Detect which cell encompasses the target text, then output its [X, Y] center coordinate. 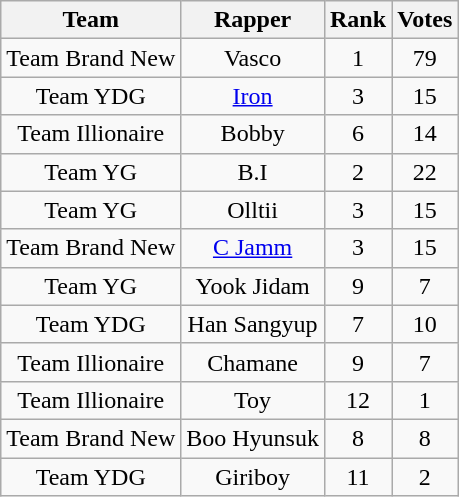
6 [358, 134]
Vasco [253, 58]
Giriboy [253, 477]
Chamane [253, 362]
22 [425, 172]
Rank [358, 20]
Iron [253, 96]
Yook Jidam [253, 286]
14 [425, 134]
Bobby [253, 134]
Boo Hyunsuk [253, 438]
C Jamm [253, 248]
79 [425, 58]
Team [91, 20]
Votes [425, 20]
Han Sangyup [253, 324]
11 [358, 477]
12 [358, 400]
Rapper [253, 20]
Olltii [253, 210]
Toy [253, 400]
10 [425, 324]
B.I [253, 172]
